Output the [X, Y] coordinate of the center of the cell containing the given text.  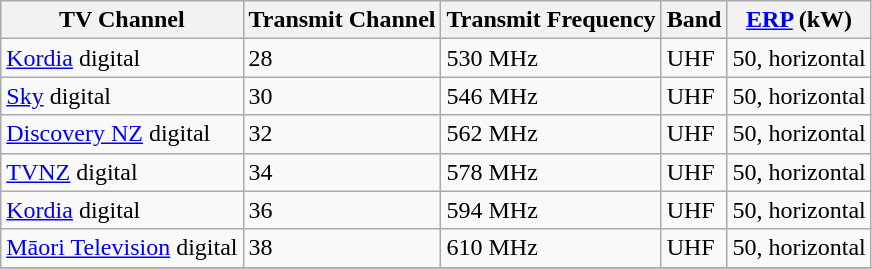
TV Channel [122, 20]
562 MHz [551, 134]
Discovery NZ digital [122, 134]
Band [694, 20]
28 [342, 58]
TVNZ digital [122, 172]
34 [342, 172]
594 MHz [551, 210]
Transmit Channel [342, 20]
ERP (kW) [799, 20]
530 MHz [551, 58]
546 MHz [551, 96]
30 [342, 96]
38 [342, 248]
32 [342, 134]
Transmit Frequency [551, 20]
578 MHz [551, 172]
Māori Television digital [122, 248]
610 MHz [551, 248]
Sky digital [122, 96]
36 [342, 210]
